Identify which cell holds the provided text, then report its [X, Y] central coordinate. 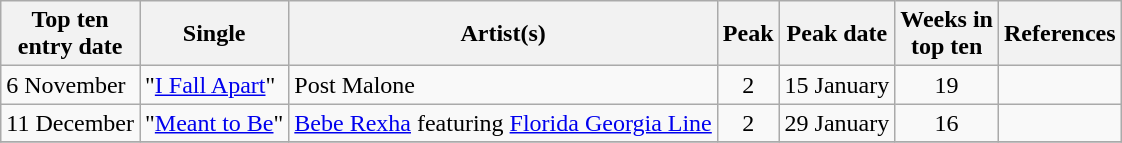
"Meant to Be" [214, 123]
6 November [70, 85]
19 [947, 85]
Weeks intop ten [947, 34]
References [1060, 34]
Bebe Rexha featuring Florida Georgia Line [503, 123]
"I Fall Apart" [214, 85]
Peak date [837, 34]
Single [214, 34]
15 January [837, 85]
11 December [70, 123]
29 January [837, 123]
Artist(s) [503, 34]
16 [947, 123]
Top tenentry date [70, 34]
Peak [748, 34]
Post Malone [503, 85]
